Pinpoint the cell where the given text exists, returning its [x, y] midpoint coordinate. 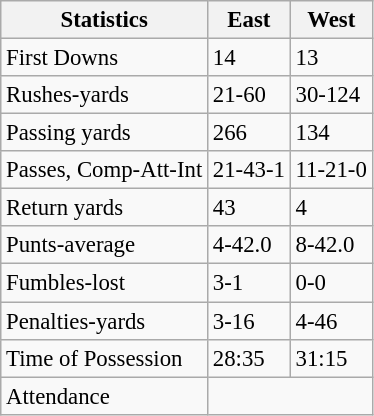
31:15 [331, 358]
43 [250, 208]
8-42.0 [331, 245]
13 [331, 58]
28:35 [250, 358]
21-60 [250, 95]
Time of Possession [104, 358]
14 [250, 58]
3-1 [250, 283]
Penalties-yards [104, 321]
Punts-average [104, 245]
11-21-0 [331, 170]
Passes, Comp-Att-Int [104, 170]
Statistics [104, 20]
134 [331, 133]
Passing yards [104, 133]
4-46 [331, 321]
West [331, 20]
4 [331, 208]
Return yards [104, 208]
4-42.0 [250, 245]
21-43-1 [250, 170]
0-0 [331, 283]
30-124 [331, 95]
First Downs [104, 58]
East [250, 20]
3-16 [250, 321]
Rushes-yards [104, 95]
266 [250, 133]
Attendance [104, 396]
Fumbles-lost [104, 283]
